Return the [x, y] coordinate for the center point of the cell that contains the specified text.  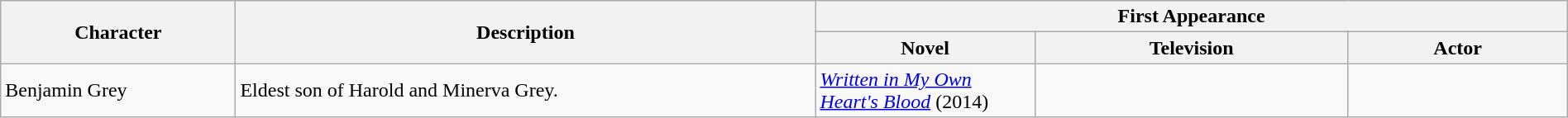
Description [526, 32]
Eldest son of Harold and Minerva Grey. [526, 91]
Actor [1457, 48]
Character [118, 32]
Television [1191, 48]
Written in My Own Heart's Blood (2014) [925, 91]
Novel [925, 48]
Benjamin Grey [118, 91]
First Appearance [1191, 17]
